Pinpoint the cell where the given text exists, returning its [x, y] midpoint coordinate. 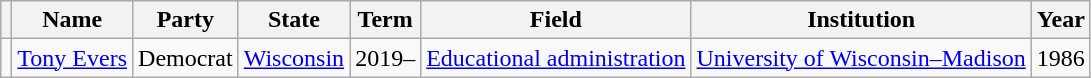
Field [556, 20]
University of Wisconsin–Madison [861, 58]
2019– [386, 58]
Party [186, 20]
Democrat [186, 58]
Name [72, 20]
State [294, 20]
Year [1060, 20]
Institution [861, 20]
1986 [1060, 58]
Term [386, 20]
Tony Evers [72, 58]
Educational administration [556, 58]
Wisconsin [294, 58]
